Provide the [X, Y] coordinate of the cell's center where the given text is located.  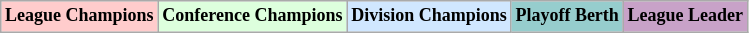
League Leader [685, 16]
Division Champions [429, 16]
League Champions [80, 16]
Conference Champions [252, 16]
Playoff Berth [567, 16]
